From the cell containing the given text, extract its center point as [x, y] coordinate. 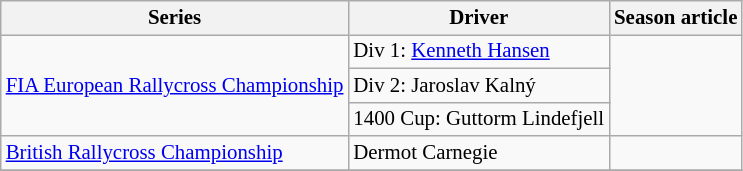
Driver [478, 18]
FIA European Rallycross Championship [175, 85]
1400 Cup: Guttorm Lindefjell [478, 119]
Dermot Carnegie [478, 153]
Div 2: Jaroslav Kalný [478, 85]
Div 1: Kenneth Hansen [478, 51]
British Rallycross Championship [175, 153]
Season article [676, 18]
Series [175, 18]
